Return (X, Y) of the center of cell containing provided text 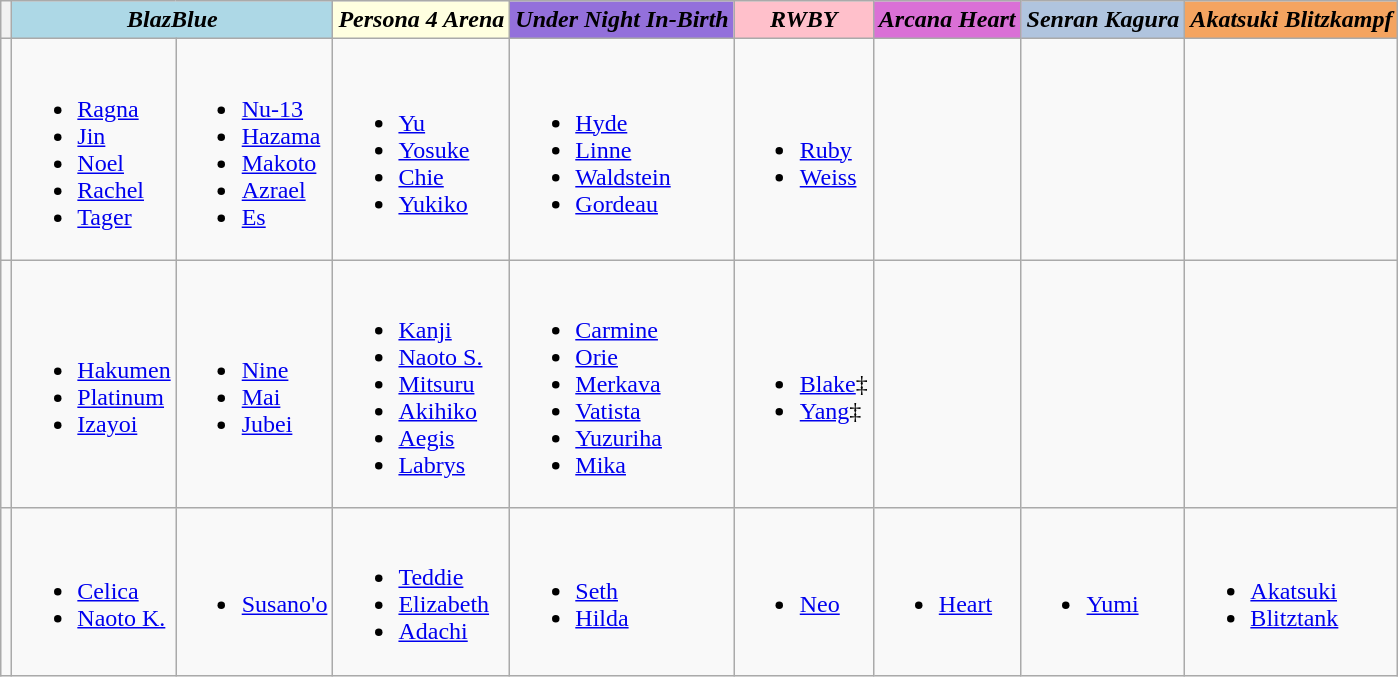
Yumi (1103, 592)
Arcana Heart (947, 20)
RWBY (804, 20)
Susano'o (254, 592)
NineMaiJubei (254, 384)
BlazBlue (172, 20)
HydeLinneWaldsteinGordeau (622, 150)
CelicaNaoto K. (94, 592)
Persona 4 Arena (422, 20)
Blake‡Yang‡ (804, 384)
RagnaJinNoelRachelTager (94, 150)
RubyWeiss (804, 150)
CarmineOrieMerkavaVatistaYuzurihaMika (622, 384)
Akatsuki Blitzkampf (1292, 20)
Heart (947, 592)
KanjiNaoto S.MitsuruAkihikoAegisLabrys (422, 384)
Under Night In-Birth (622, 20)
HakumenPlatinumIzayoi (94, 384)
Neo (804, 592)
Senran Kagura (1103, 20)
AkatsukiBlitztank (1292, 592)
YuYosukeChieYukiko (422, 150)
TeddieElizabethAdachi (422, 592)
SethHilda (622, 592)
Nu-13HazamaMakotoAzraelEs (254, 150)
